From the cell containing the given text, extract its center point as [X, Y] coordinate. 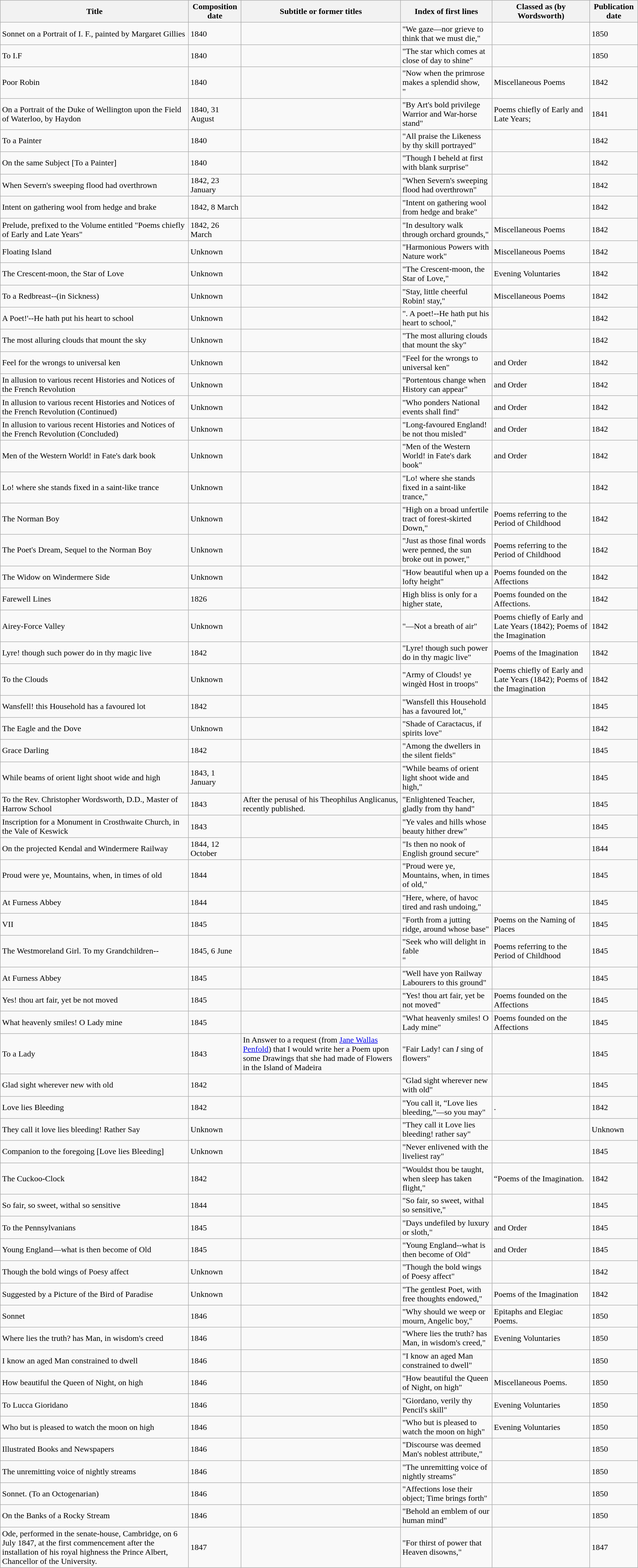
On the projected Kendal and Windermere Railway [95, 848]
Epitaphs and Elegiac Poems. [541, 1316]
"In desultory walk through orchard grounds," [446, 229]
1842, 8 March [215, 207]
Floating Island [95, 252]
Lo! where she stands fixed in a saint-like trance [95, 487]
In allusion to various recent Histories and Notices of the French Revolution (Concluded) [95, 429]
After the perusal of his Theophilus Anglicanus, recently published. [321, 804]
Illustrated Books and Newspapers [95, 1449]
Farewell Lines [95, 599]
"Why should we weep or mourn, Angelic boy," [446, 1316]
"Intent on gathering wool from hedge and brake" [446, 207]
"While beams of orient light shoot wide and high," [446, 778]
"Ye vales and hills whose beauty hither drew" [446, 827]
"Young England--what is then become of Old" [446, 1249]
Classed as (by Wordsworth) [541, 12]
In allusion to various recent Histories and Notices of the French Revolution [95, 385]
"Glad sight wherever new with old" [446, 1085]
1844, 12 October [215, 848]
"Wouldst thou be taught, when sleep has taken flight," [446, 1179]
"Among the dwellers in the silent fields" [446, 751]
1845, 6 June [215, 951]
1841 [614, 114]
To a Painter [95, 140]
The unremitting voice of nightly streams [95, 1471]
"Never enlivened with the liveliest ray" [446, 1152]
To the Pennsylvanians [95, 1228]
When Severn's sweeping flood had overthrown [95, 185]
"Affections lose their object; Time brings forth" [446, 1494]
". A poet!--He hath put his heart to school," [446, 319]
"The gentlest Poet, with free thoughts endowed," [446, 1294]
Title [95, 12]
Poems on the Naming of Places [541, 924]
"Giordano, verily thy Pencil's skill" [446, 1405]
"You call it, “Love lies bleeding,”—so you may" [446, 1107]
The Widow on Windermere Side [95, 577]
"Proud were ye, Mountains, when, in times of old," [446, 875]
"The star which comes at close of day to shine" [446, 56]
The Cuckoo-Clock [95, 1179]
"Lyre! though such power do in thy magic live" [446, 653]
Though the bold wings of Poesy affect [95, 1272]
Poems founded on the Affections. [541, 599]
Grace Darling [95, 751]
"Stay, little cheerful Robin! stay," [446, 296]
"Who ponders National events shall find" [446, 407]
1842, 23 January [215, 185]
On a Portrait of the Duke of Wellington upon the Field of Waterloo, by Haydon [95, 114]
VII [95, 924]
Proud were ye, Mountains, when, in times of old [95, 875]
The Poet's Dream, Sequel to the Norman Boy [95, 550]
Glad sight wherever new with old [95, 1085]
"—Not a breath of air" [446, 626]
Sonnet on a Portrait of I. F., painted by Margaret Gillies [95, 33]
"Though the bold wings of Poesy affect" [446, 1272]
Feel for the wrongs to universal ken [95, 363]
The Norman Boy [95, 519]
"When Severn's sweeping flood had overthrown" [446, 185]
Where lies the truth? has Man, in wisdom's creed [95, 1338]
"Army of Clouds! ye wingèd Host in troops" [446, 679]
"What heavenly smiles! O Lady mine" [446, 1022]
The Crescent-moon, the Star of Love [95, 273]
Suggested by a Picture of the Bird of Paradise [95, 1294]
To Lucca Gioridano [95, 1405]
"By Art's bold privilege Warrior and War-horse stand" [446, 114]
"Harmonious Powers with Nature work" [446, 252]
1826 [215, 599]
Publication date [614, 12]
“Poems of the Imagination. [541, 1179]
Prelude, prefixed to the Volume entitled "Poems chiefly of Early and Late Years" [95, 229]
Airey-Force Valley [95, 626]
"Lo! where she stands fixed in a saint-like trance," [446, 487]
"Wansfell this Household has a favoured lot," [446, 706]
Poor Robin [95, 83]
To a Lady [95, 1054]
Love lies Bleeding [95, 1107]
"Who but is pleased to watch the moon on high" [446, 1427]
"Now when the primrose makes a splendid show," [446, 83]
Sonnet [95, 1316]
"Days undefiled by luxury or sloth," [446, 1228]
"Portentous change when History can appear" [446, 385]
Index of first lines [446, 12]
To the Clouds [95, 679]
"For thirst of power that Heaven disowns," [446, 1548]
Wansfell! this Household has a favoured lot [95, 706]
High bliss is only for a higher state, [446, 599]
What heavenly smiles! O Lady mine [95, 1022]
I know an aged Man constrained to dwell [95, 1361]
"Yes! thou art fair, yet be not moved" [446, 1000]
"They call it Love lies bleeding! rather say" [446, 1129]
"How beautiful the Queen of Night, on high" [446, 1382]
Miscellaneous Poems. [541, 1382]
In allusion to various recent Histories and Notices of the French Revolution (Continued) [95, 407]
The Eagle and the Dove [95, 728]
The Westmoreland Girl. To my Grandchildren-- [95, 951]
To I.F [95, 56]
"Shade of Caractacus, if spirits love" [446, 728]
"Feel for the wrongs to universal ken" [446, 363]
So fair, so sweet, withal so sensitive [95, 1205]
"The unremitting voice of nightly streams" [446, 1471]
"Just as those final words were penned, the sun broke out in power," [446, 550]
Composition date [215, 12]
1842, 26 March [215, 229]
"I know an aged Man constrained to dwell" [446, 1361]
The most alluring clouds that mount the sky [95, 340]
"Is then no nook of English ground secure" [446, 848]
"The Crescent-moon, the Star of Love," [446, 273]
"The most alluring clouds that mount the sky" [446, 340]
"Well have yon Railway Labourers to this ground" [446, 978]
While beams of orient light shoot wide and high [95, 778]
"Where lies the truth? has Man, in wisdom's creed," [446, 1338]
"Enlightened Teacher, gladly from thy hand" [446, 804]
"Fair Lady! can I sing of flowers" [446, 1054]
Men of the Western World! in Fate's dark book [95, 456]
1840, 31 August [215, 114]
Poems chiefly of Early and Late Years; [541, 114]
"Seek who will delight in fable" [446, 951]
How beautiful the Queen of Night, on high [95, 1382]
"How beautiful when up a lofty height" [446, 577]
Subtitle or former titles [321, 12]
"Discourse was deemed Man's noblest attribute," [446, 1449]
Yes! thou art fair, yet be not moved [95, 1000]
Sonnet. (To an Octogenarian) [95, 1494]
Inscription for a Monument in Crosthwaite Church, in the Vale of Keswick [95, 827]
Intent on gathering wool from hedge and brake [95, 207]
"All praise the Likeness by thy skill portrayed" [446, 140]
. [541, 1107]
On the Banks of a Rocky Stream [95, 1516]
"High on a broad unfertile tract of forest-skirted Down," [446, 519]
"Long-favoured England! be not thou misled" [446, 429]
Who but is pleased to watch the moon on high [95, 1427]
"So fair, so sweet, withal so sensitive," [446, 1205]
Young England—what is then become of Old [95, 1249]
1843, 1 January [215, 778]
To the Rev. Christopher Wordsworth, D.D., Master of Harrow School [95, 804]
To a Redbreast--(in Sickness) [95, 296]
They call it love lies bleeding! Rather Say [95, 1129]
"Forth from a jutting ridge, around whose base" [446, 924]
Lyre! though such power do in thy magic live [95, 653]
On the same Subject [To a Painter] [95, 163]
"We gaze—nor grieve to think that we must die," [446, 33]
"Though I beheld at first with blank surprise" [446, 163]
"Behold an emblem of our human mind" [446, 1516]
"Men of the Western World! in Fate's dark book" [446, 456]
"Here, where, of havoc tired and rash undoing," [446, 902]
Companion to the foregoing [Love lies Bleeding] [95, 1152]
A Poet!'--He hath put his heart to school [95, 319]
